Find where the given text appears and provide that cell's center as (X, Y) coordinate. 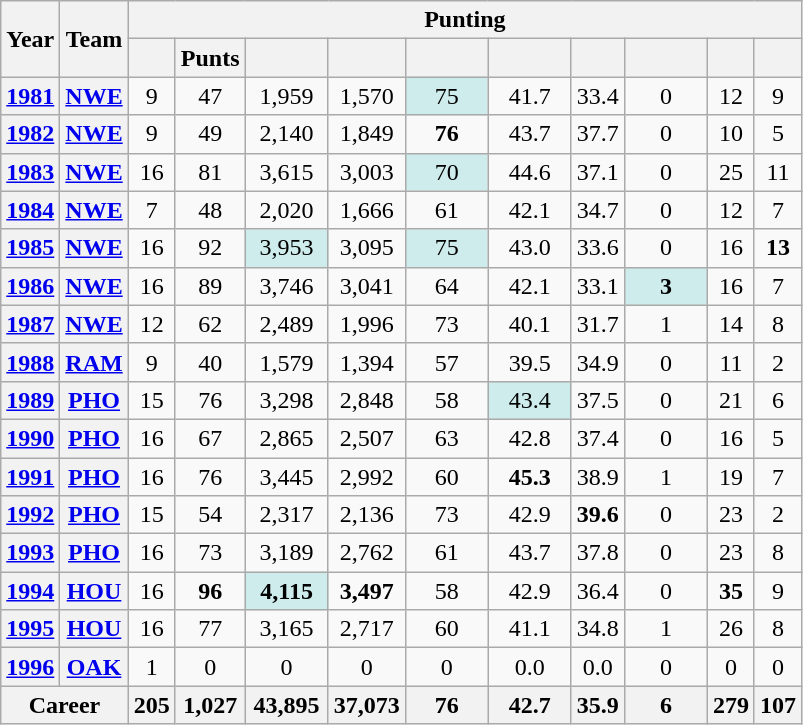
1989 (30, 400)
1,849 (366, 134)
1,996 (366, 324)
41.7 (530, 96)
19 (730, 477)
Punts (210, 58)
81 (210, 172)
279 (730, 705)
2,762 (366, 553)
1,959 (286, 96)
3 (666, 286)
31.7 (598, 324)
33.1 (598, 286)
37,073 (366, 705)
2,489 (286, 324)
37.4 (598, 438)
26 (730, 629)
1986 (30, 286)
2,507 (366, 438)
1987 (30, 324)
2,848 (366, 400)
205 (152, 705)
62 (210, 324)
37.1 (598, 172)
4,115 (286, 591)
3,445 (286, 477)
1981 (30, 96)
36.4 (598, 591)
1,394 (366, 362)
37.8 (598, 553)
45.3 (530, 477)
1,570 (366, 96)
34.7 (598, 210)
40 (210, 362)
38.9 (598, 477)
1985 (30, 248)
1988 (30, 362)
25 (730, 172)
3,746 (286, 286)
89 (210, 286)
35 (730, 591)
3,497 (366, 591)
1991 (30, 477)
96 (210, 591)
48 (210, 210)
33.4 (598, 96)
35.9 (598, 705)
63 (446, 438)
1995 (30, 629)
OAK (94, 667)
1994 (30, 591)
3,095 (366, 248)
43,895 (286, 705)
42.8 (530, 438)
57 (446, 362)
1992 (30, 515)
41.1 (530, 629)
40.1 (530, 324)
2,317 (286, 515)
43.0 (530, 248)
2,140 (286, 134)
54 (210, 515)
3,953 (286, 248)
43.4 (530, 400)
3,298 (286, 400)
3,003 (366, 172)
21 (730, 400)
1982 (30, 134)
1996 (30, 667)
Punting (464, 20)
1993 (30, 553)
39.6 (598, 515)
37.5 (598, 400)
2,865 (286, 438)
42.7 (530, 705)
33.6 (598, 248)
3,165 (286, 629)
2,020 (286, 210)
49 (210, 134)
Career (64, 705)
2,136 (366, 515)
34.9 (598, 362)
3,189 (286, 553)
67 (210, 438)
10 (730, 134)
77 (210, 629)
1983 (30, 172)
37.7 (598, 134)
34.8 (598, 629)
92 (210, 248)
13 (778, 248)
3,041 (366, 286)
1,579 (286, 362)
3,615 (286, 172)
2,992 (366, 477)
47 (210, 96)
39.5 (530, 362)
70 (446, 172)
1,666 (366, 210)
1990 (30, 438)
1984 (30, 210)
1,027 (210, 705)
14 (730, 324)
RAM (94, 362)
Year (30, 39)
2,717 (366, 629)
Team (94, 39)
107 (778, 705)
64 (446, 286)
44.6 (530, 172)
